Pinpoint the cell where the given text exists, returning its (X, Y) midpoint coordinate. 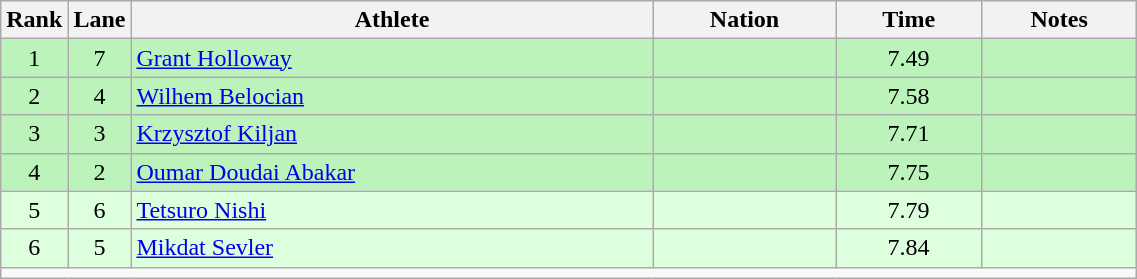
Grant Holloway (392, 58)
Nation (744, 20)
Notes (1059, 20)
Rank (34, 20)
7.58 (908, 96)
Mikdat Sevler (392, 248)
Athlete (392, 20)
Oumar Doudai Abakar (392, 172)
7.84 (908, 248)
Krzysztof Kiljan (392, 134)
7.71 (908, 134)
Lane (100, 20)
Time (908, 20)
7.75 (908, 172)
Tetsuro Nishi (392, 210)
7.79 (908, 210)
7 (100, 58)
1 (34, 58)
7.49 (908, 58)
Wilhem Belocian (392, 96)
